Search for the cell housing the specified text and yield its [X, Y] center coordinate. 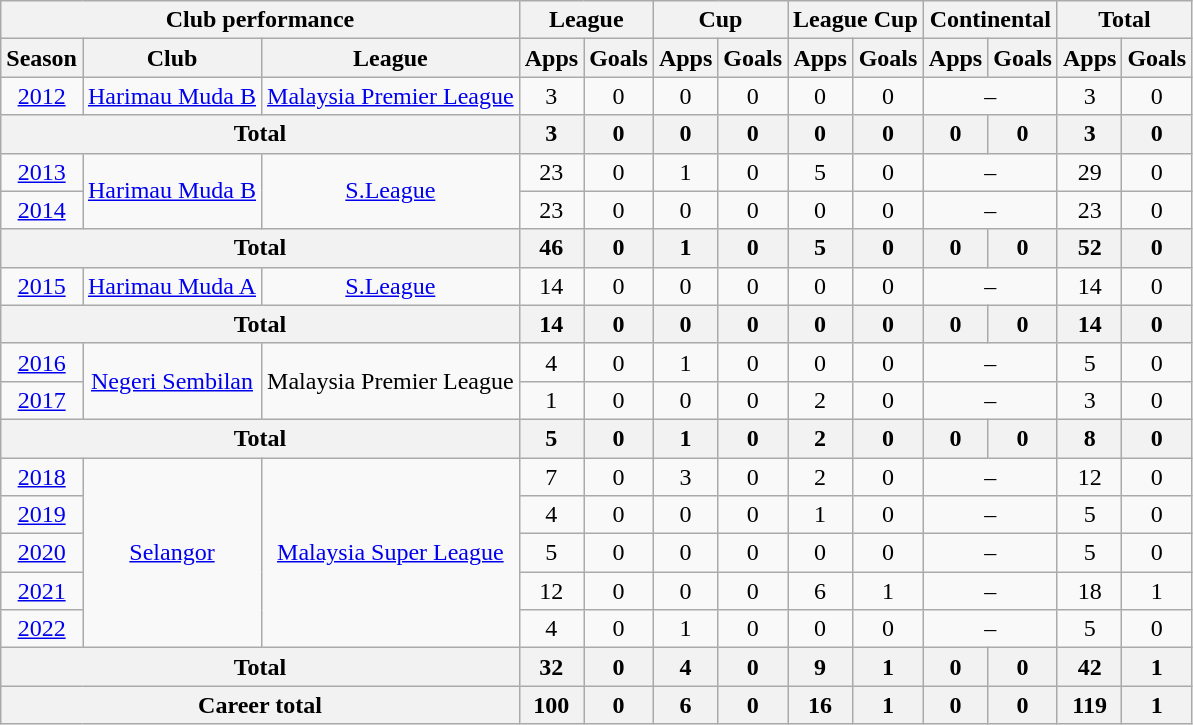
46 [551, 248]
119 [1089, 705]
Career total [260, 705]
Club performance [260, 20]
2016 [42, 362]
2017 [42, 400]
Season [42, 58]
Harimau Muda A [172, 286]
League Cup [856, 20]
16 [820, 705]
8 [1089, 438]
29 [1089, 172]
2015 [42, 286]
2013 [42, 172]
Malaysia Super League [391, 553]
Selangor [172, 553]
Continental [990, 20]
Club [172, 58]
Negeri Sembilan [172, 381]
9 [820, 667]
18 [1089, 591]
2018 [42, 477]
7 [551, 477]
32 [551, 667]
100 [551, 705]
2019 [42, 515]
2012 [42, 96]
2021 [42, 591]
Cup [720, 20]
42 [1089, 667]
2020 [42, 553]
52 [1089, 248]
2014 [42, 210]
2022 [42, 629]
